Extract the (X, Y) coordinate from the center of the cell holding the provided text.  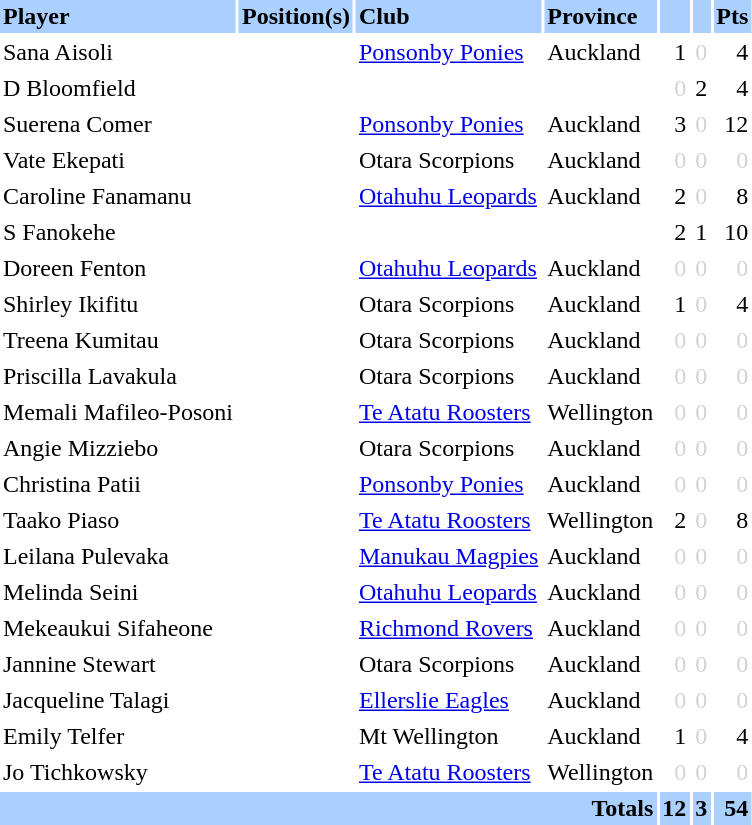
Player (118, 16)
54 (732, 808)
Christina Patii (118, 484)
S Fanokehe (118, 232)
Angie Mizziebo (118, 448)
Melinda Seini (118, 592)
D Bloomfield (118, 88)
Position(s) (296, 16)
Emily Telfer (118, 736)
Priscilla Lavakula (118, 376)
Sana Aisoli (118, 52)
Treena Kumitau (118, 340)
Club (448, 16)
Jannine Stewart (118, 664)
Mt Wellington (448, 736)
Vate Ekepati (118, 160)
Leilana Pulevaka (118, 556)
Taako Piaso (118, 520)
Totals (328, 808)
Shirley Ikifitu (118, 304)
Ellerslie Eagles (448, 700)
Mekeaukui Sifaheone (118, 628)
Suerena Comer (118, 124)
Province (600, 16)
Richmond Rovers (448, 628)
Doreen Fenton (118, 268)
Manukau Magpies (448, 556)
Jacqueline Talagi (118, 700)
Caroline Fanamanu (118, 196)
10 (732, 232)
Jo Tichkowsky (118, 772)
Pts (732, 16)
Memali Mafileo-Posoni (118, 412)
